Output the [X, Y] coordinate of the center of the cell containing the given text.  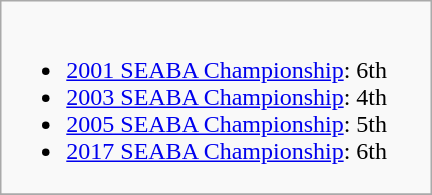
2001 SEABA Championship: 6th2003 SEABA Championship: 4th2005 SEABA Championship: 5th2017 SEABA Championship: 6th [216, 98]
